Extract the (x, y) coordinate from the center of the cell holding the provided text.  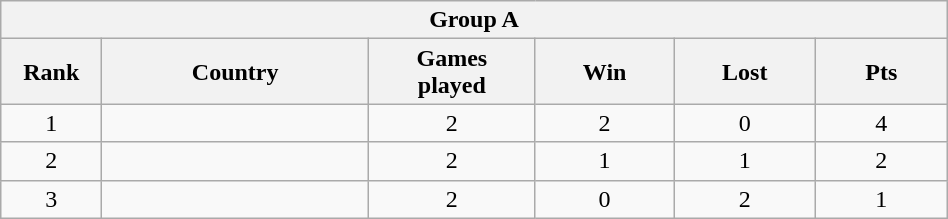
Rank (52, 72)
4 (881, 123)
Group A (474, 20)
Lost (744, 72)
Pts (881, 72)
Country (236, 72)
Win (604, 72)
Games played (452, 72)
3 (52, 199)
